Return [X, Y] of the center of cell containing provided text 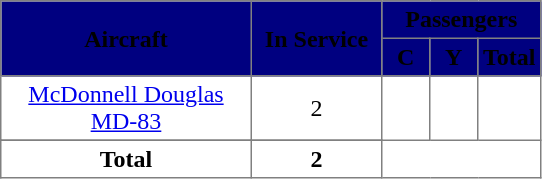
Y [454, 57]
In Service [316, 38]
Passengers [462, 20]
Aircraft [126, 38]
C [406, 57]
McDonnell Douglas MD-83 [126, 108]
